Identify which cell holds the provided text, then report its (x, y) central coordinate. 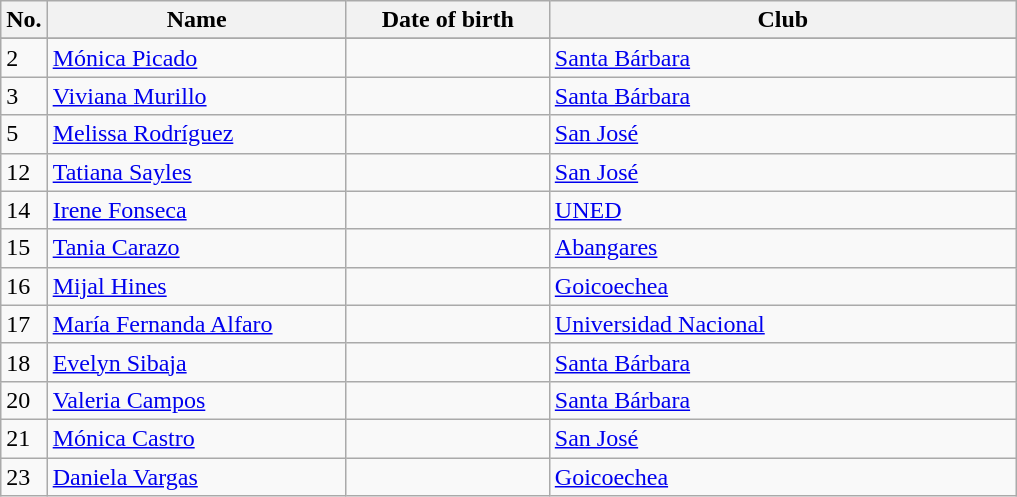
Viviana Murillo (196, 96)
14 (24, 210)
3 (24, 96)
21 (24, 438)
María Fernanda Alfaro (196, 324)
Melissa Rodríguez (196, 134)
Mijal Hines (196, 286)
23 (24, 477)
15 (24, 248)
Valeria Campos (196, 400)
Club (782, 20)
2 (24, 58)
5 (24, 134)
Tania Carazo (196, 248)
Date of birth (448, 20)
20 (24, 400)
Mónica Picado (196, 58)
Evelyn Sibaja (196, 362)
12 (24, 172)
Name (196, 20)
UNED (782, 210)
Irene Fonseca (196, 210)
Daniela Vargas (196, 477)
Abangares (782, 248)
No. (24, 20)
18 (24, 362)
Mónica Castro (196, 438)
16 (24, 286)
Tatiana Sayles (196, 172)
Universidad Nacional (782, 324)
17 (24, 324)
